Detect which cell encompasses the target text, then output its (x, y) center coordinate. 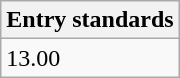
Entry standards (90, 20)
13.00 (90, 58)
